Identify which cell holds the provided text, then report its [X, Y] central coordinate. 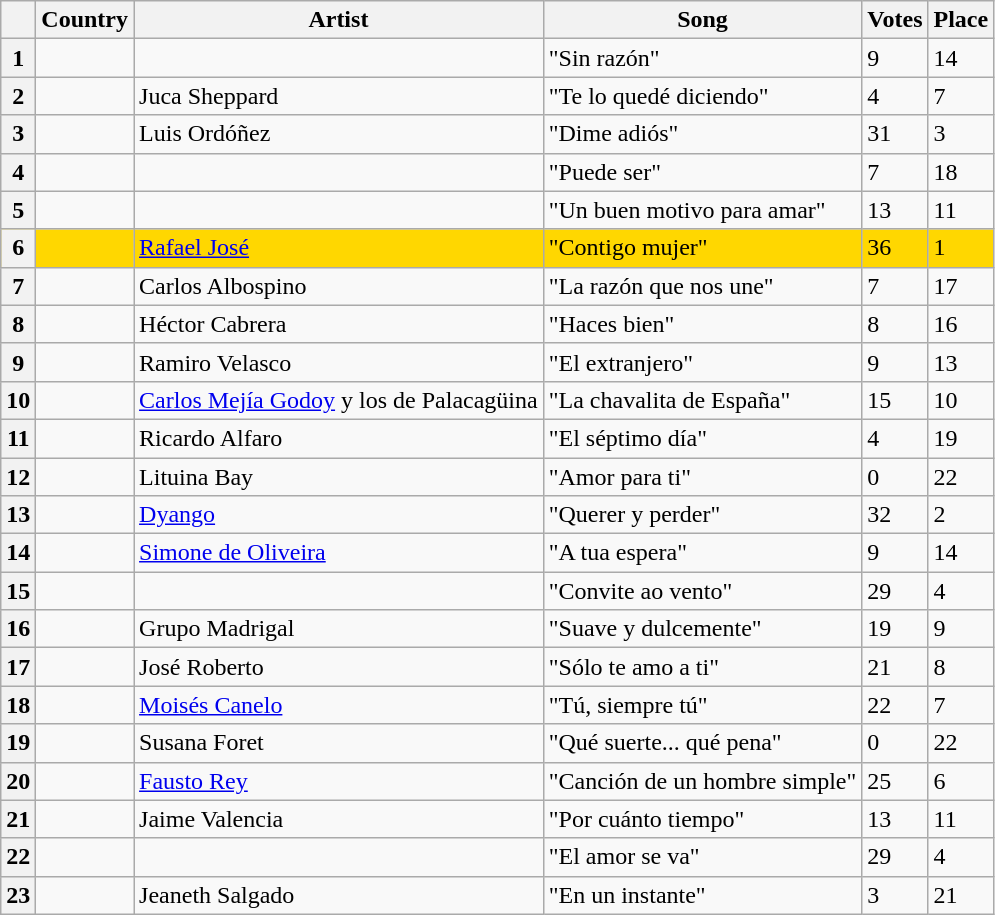
"Un buen motivo para amar" [702, 210]
Héctor Cabrera [339, 324]
Country [85, 20]
Ricardo Alfaro [339, 438]
12 [18, 477]
Song [702, 20]
32 [895, 515]
"El amor se va" [702, 857]
"Querer y perder" [702, 515]
José Roberto [339, 667]
"Te lo quedé diciendo" [702, 96]
"Convite ao vento" [702, 591]
"Contigo mujer" [702, 248]
"Puede ser" [702, 172]
"Sólo te amo a ti" [702, 667]
Ramiro Velasco [339, 362]
Votes [895, 20]
"En un instante" [702, 895]
"Haces bien" [702, 324]
Artist [339, 20]
"Tú, siempre tú" [702, 705]
23 [18, 895]
Jaime Valencia [339, 819]
Susana Foret [339, 743]
Juca Sheppard [339, 96]
"Amor para ti" [702, 477]
"La chavalita de España" [702, 400]
"Qué suerte... qué pena" [702, 743]
Rafael José [339, 248]
Grupo Madrigal [339, 629]
Lituina Bay [339, 477]
Moisés Canelo [339, 705]
5 [18, 210]
Carlos Mejía Godoy y los de Palacagüina [339, 400]
"Suave y dulcemente" [702, 629]
Simone de Oliveira [339, 553]
Dyango [339, 515]
"Dime adiós" [702, 134]
20 [18, 781]
"La razón que nos une" [702, 286]
Fausto Rey [339, 781]
Luis Ordóñez [339, 134]
"Canción de un hombre simple" [702, 781]
Carlos Albospino [339, 286]
"Sin razón" [702, 58]
"El extranjero" [702, 362]
36 [895, 248]
Jeaneth Salgado [339, 895]
"Por cuánto tiempo" [702, 819]
31 [895, 134]
"El séptimo día" [702, 438]
Place [961, 20]
25 [895, 781]
"A tua espera" [702, 553]
